Detect which cell encompasses the target text, then output its [x, y] center coordinate. 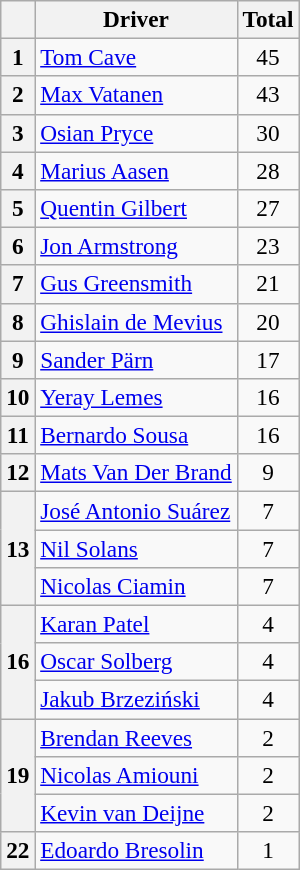
28 [268, 170]
10 [18, 397]
12 [18, 473]
Quentin Gilbert [136, 208]
Max Vatanen [136, 95]
Marius Aasen [136, 170]
30 [268, 133]
Edoardo Bresolin [136, 850]
5 [18, 208]
Ghislain de Mevius [136, 322]
20 [268, 322]
3 [18, 133]
22 [18, 850]
Osian Pryce [136, 133]
Kevin van Deijne [136, 813]
Nicolas Amiouni [136, 775]
Jon Armstrong [136, 246]
8 [18, 322]
45 [268, 57]
11 [18, 435]
José Antonio Suárez [136, 510]
Bernardo Sousa [136, 435]
27 [268, 208]
23 [268, 246]
Gus Greensmith [136, 284]
Sander Pärn [136, 359]
Mats Van Der Brand [136, 473]
Nicolas Ciamin [136, 586]
43 [268, 95]
21 [268, 284]
Driver [136, 19]
Oscar Solberg [136, 662]
17 [268, 359]
Brendan Reeves [136, 737]
13 [18, 548]
Yeray Lemes [136, 397]
Total [268, 19]
Nil Solans [136, 548]
6 [18, 246]
19 [18, 774]
Karan Patel [136, 624]
Jakub Brzeziński [136, 699]
Tom Cave [136, 57]
